Determine the (x, y) coordinate at the center of the cell enclosing the given text.  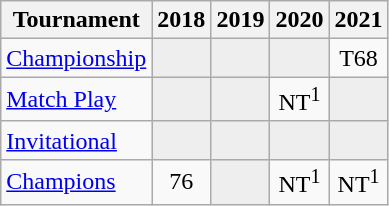
76 (182, 182)
Tournament (76, 20)
2019 (240, 20)
Champions (76, 182)
2018 (182, 20)
Championship (76, 58)
Invitational (76, 140)
T68 (358, 58)
2020 (300, 20)
Match Play (76, 100)
2021 (358, 20)
